Identify which cell holds the provided text, then report its [X, Y] central coordinate. 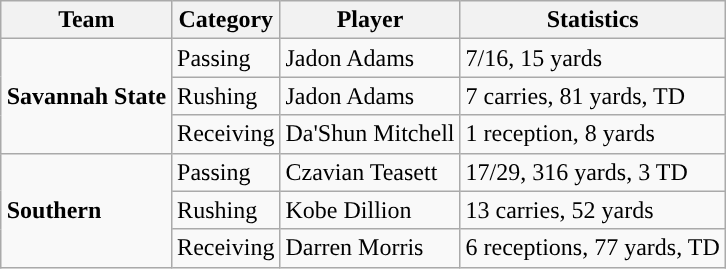
Savannah State [86, 96]
17/29, 316 yards, 3 TD [592, 172]
Category [226, 20]
Southern [86, 210]
7/16, 15 yards [592, 58]
1 reception, 8 yards [592, 134]
6 receptions, 77 yards, TD [592, 248]
Czavian Teasett [370, 172]
7 carries, 81 yards, TD [592, 96]
Player [370, 20]
Da'Shun Mitchell [370, 134]
Team [86, 20]
13 carries, 52 yards [592, 210]
Statistics [592, 20]
Darren Morris [370, 248]
Kobe Dillion [370, 210]
